Scan for the cell matching the given text and deliver its (x, y) coordinate at center. 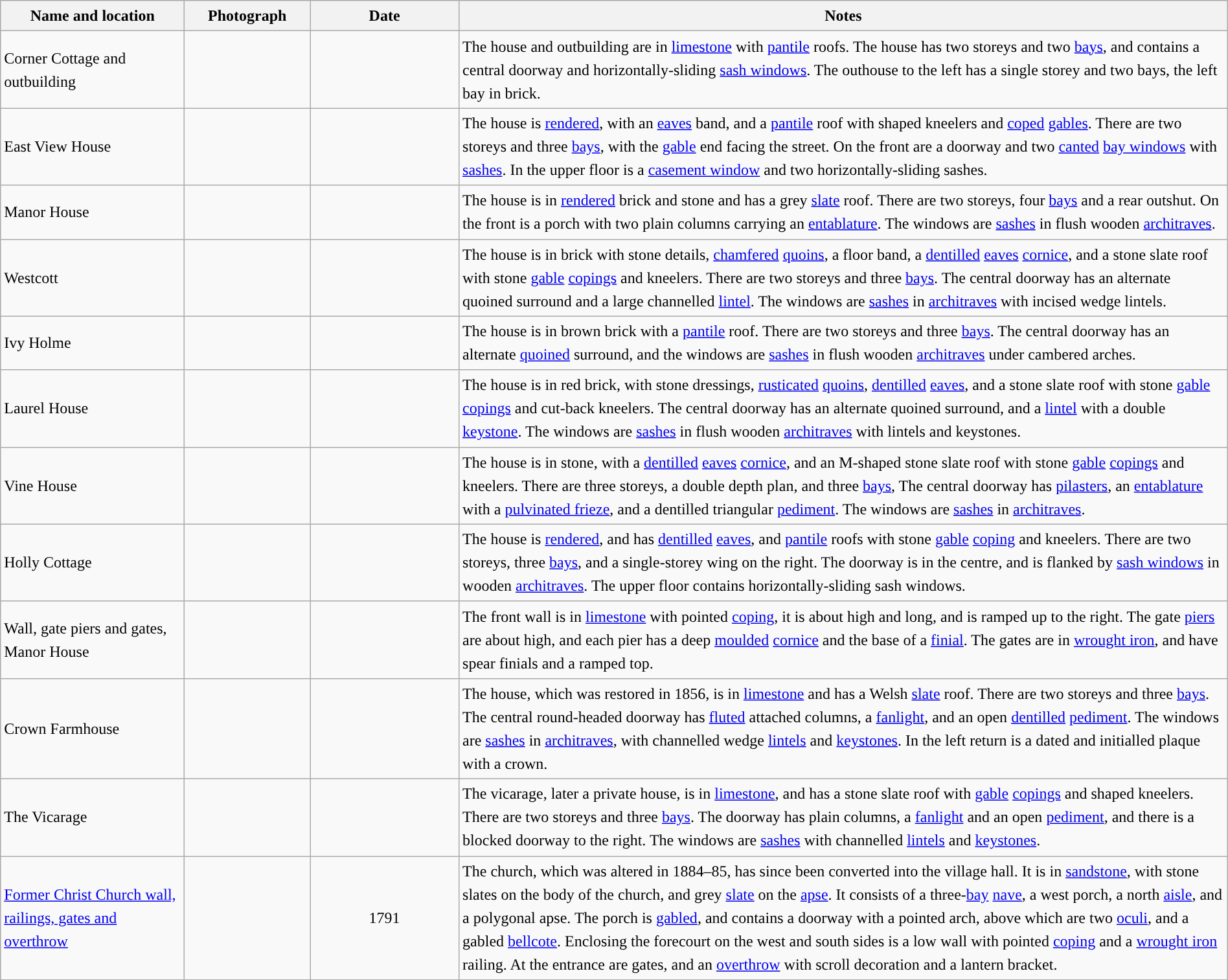
Ivy Holme (93, 343)
Laurel House (93, 408)
Name and location (93, 16)
Vine House (93, 486)
1791 (385, 918)
Holly Cottage (93, 562)
Photograph (247, 16)
Manor House (93, 212)
Date (385, 16)
Crown Farmhouse (93, 728)
Corner Cottage and outbuilding (93, 70)
Wall, gate piers and gates, Manor House (93, 640)
East View House (93, 146)
The Vicarage (93, 817)
Former Christ Church wall, railings, gates and overthrow (93, 918)
Notes (843, 16)
Westcott (93, 277)
